Pinpoint the cell where the given text exists, returning its [x, y] midpoint coordinate. 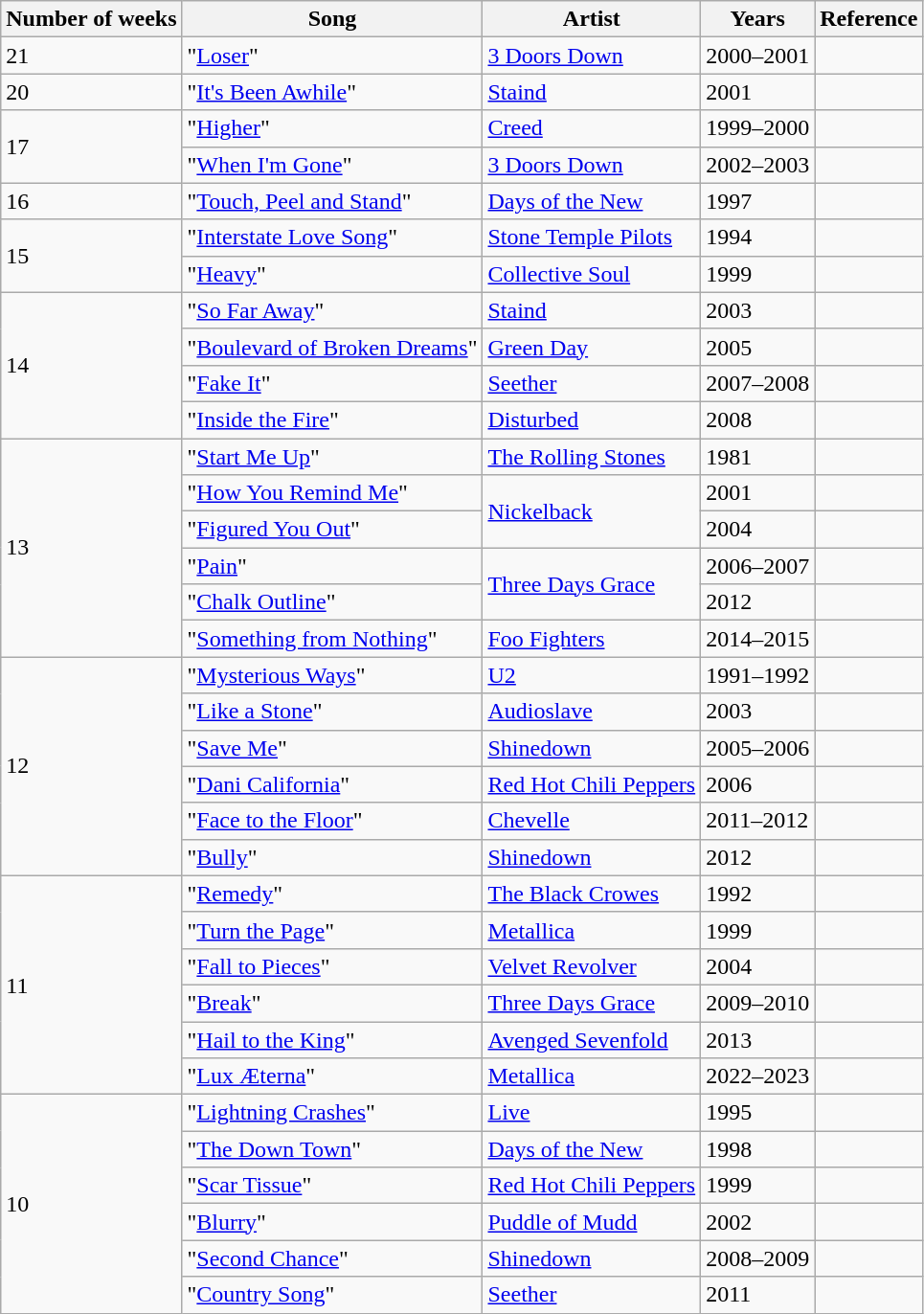
"Boulevard of Broken Dreams" [332, 347]
1998 [758, 1149]
2007–2008 [758, 383]
Reference [869, 19]
Stone Temple Pilots [592, 238]
"Blurry" [332, 1222]
U2 [592, 675]
2005–2006 [758, 748]
"Scar Tissue" [332, 1186]
"Fake It" [332, 383]
Foo Fighters [592, 639]
2005 [758, 347]
"Loser" [332, 56]
"Fall to Pieces" [332, 966]
Collective Soul [592, 274]
"Save Me" [332, 748]
Years [758, 19]
"Inside the Fire" [332, 419]
"Touch, Peel and Stand" [332, 201]
Audioslave [592, 712]
"Face to the Floor" [332, 821]
21 [92, 56]
2022–2023 [758, 1076]
14 [92, 365]
20 [92, 92]
"Remedy" [332, 894]
Disturbed [592, 419]
"Second Chance" [332, 1258]
10 [92, 1204]
2011–2012 [758, 821]
1995 [758, 1113]
"Interstate Love Song" [332, 238]
1981 [758, 457]
1997 [758, 201]
Avenged Sevenfold [592, 1039]
"Lightning Crashes" [332, 1113]
12 [92, 766]
"Heavy" [332, 274]
"Figured You Out" [332, 530]
"Higher" [332, 128]
"Dani California" [332, 784]
Song [332, 19]
Number of weeks [92, 19]
1992 [758, 894]
2008–2009 [758, 1258]
"Something from Nothing" [332, 639]
"It's Been Awhile" [332, 92]
"Turn the Page" [332, 930]
1999–2000 [758, 128]
"The Down Town" [332, 1149]
Nickelback [592, 511]
The Rolling Stones [592, 457]
"Country Song" [332, 1295]
2011 [758, 1295]
11 [92, 985]
"So Far Away" [332, 310]
"Like a Stone" [332, 712]
"Chalk Outline" [332, 602]
2002 [758, 1222]
2006–2007 [758, 566]
2014–2015 [758, 639]
Puddle of Mudd [592, 1222]
2006 [758, 784]
2000–2001 [758, 56]
The Black Crowes [592, 894]
2008 [758, 419]
"Pain" [332, 566]
17 [92, 147]
"When I'm Gone" [332, 165]
Live [592, 1113]
1991–1992 [758, 675]
Velvet Revolver [592, 966]
2013 [758, 1039]
Chevelle [592, 821]
16 [92, 201]
15 [92, 256]
"Lux Æterna" [332, 1076]
1994 [758, 238]
Artist [592, 19]
"How You Remind Me" [332, 493]
"Start Me Up" [332, 457]
"Bully" [332, 857]
Green Day [592, 347]
Creed [592, 128]
13 [92, 548]
"Mysterious Ways" [332, 675]
2002–2003 [758, 165]
"Hail to the King" [332, 1039]
2009–2010 [758, 1003]
"Break" [332, 1003]
